Output the (X, Y) coordinate of the center of the cell containing the given text.  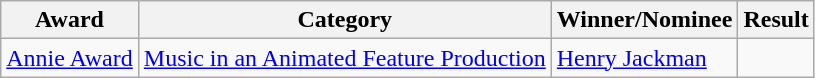
Annie Award (70, 58)
Henry Jackman (644, 58)
Category (344, 20)
Result (776, 20)
Music in an Animated Feature Production (344, 58)
Winner/Nominee (644, 20)
Award (70, 20)
